For the text-containing cell, return its midpoint in (X, Y) coordinate format. 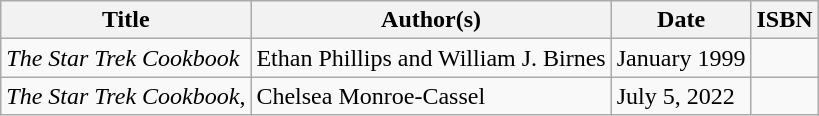
Title (126, 20)
July 5, 2022 (681, 96)
ISBN (784, 20)
Ethan Phillips and William J. Birnes (431, 58)
January 1999 (681, 58)
Author(s) (431, 20)
Chelsea Monroe-Cassel (431, 96)
The Star Trek Cookbook, (126, 96)
Date (681, 20)
The Star Trek Cookbook (126, 58)
